Capture the cell that displays the provided text and extract its (X, Y) central coordinate. 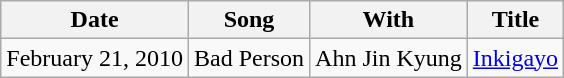
With (389, 20)
Song (248, 20)
February 21, 2010 (95, 58)
Ahn Jin Kyung (389, 58)
Title (515, 20)
Date (95, 20)
Inkigayo (515, 58)
Bad Person (248, 58)
